For the text-containing cell, return its midpoint in (X, Y) coordinate format. 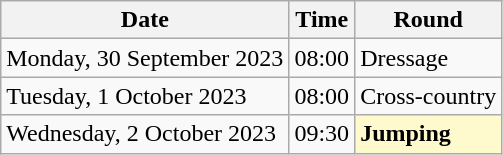
Time (322, 20)
Tuesday, 1 October 2023 (145, 96)
Dressage (428, 58)
Wednesday, 2 October 2023 (145, 134)
Monday, 30 September 2023 (145, 58)
Round (428, 20)
09:30 (322, 134)
Date (145, 20)
Cross-country (428, 96)
Jumping (428, 134)
